Capture the cell that displays the provided text and extract its (x, y) central coordinate. 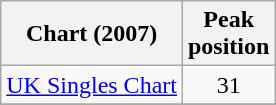
Peakposition (228, 34)
Chart (2007) (92, 34)
31 (228, 85)
UK Singles Chart (92, 85)
